Scan for the cell matching the given text and deliver its (X, Y) coordinate at center. 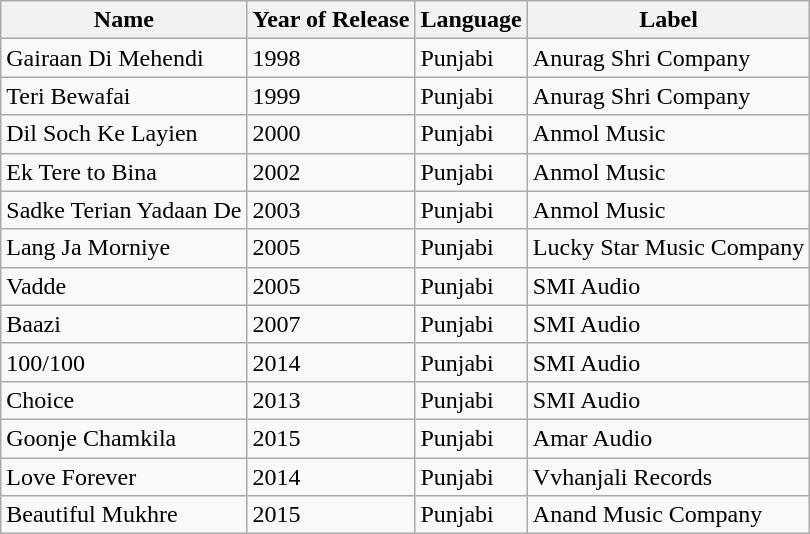
100/100 (124, 362)
2002 (331, 172)
1999 (331, 96)
Sadke Terian Yadaan De (124, 210)
Anand Music Company (668, 515)
Lang Ja Morniye (124, 248)
Amar Audio (668, 438)
Label (668, 20)
Language (471, 20)
Gairaan Di Mehendi (124, 58)
Choice (124, 400)
2003 (331, 210)
Baazi (124, 324)
2000 (331, 134)
Name (124, 20)
2013 (331, 400)
Teri Bewafai (124, 96)
Year of Release (331, 20)
Vadde (124, 286)
Beautiful Mukhre (124, 515)
Ek Tere to Bina (124, 172)
Dil Soch Ke Layien (124, 134)
2007 (331, 324)
Goonje Chamkila (124, 438)
Vvhanjali Records (668, 477)
Lucky Star Music Company (668, 248)
1998 (331, 58)
Love Forever (124, 477)
